For the text-containing cell, return its midpoint in [x, y] coordinate format. 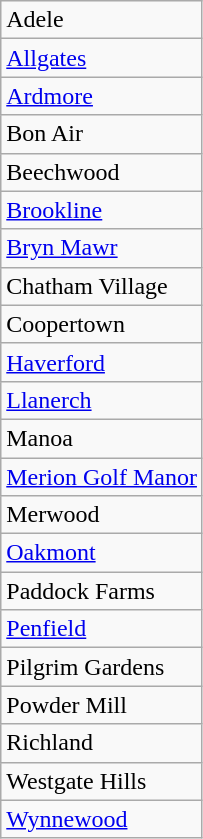
Adele [102, 20]
Bon Air [102, 134]
Pilgrim Gardens [102, 667]
Paddock Farms [102, 591]
Penfield [102, 629]
Haverford [102, 362]
Bryn Mawr [102, 248]
Wynnewood [102, 819]
Coopertown [102, 324]
Chatham Village [102, 286]
Westgate Hills [102, 781]
Beechwood [102, 172]
Ardmore [102, 96]
Brookline [102, 210]
Merwood [102, 515]
Richland [102, 743]
Oakmont [102, 553]
Allgates [102, 58]
Manoa [102, 438]
Powder Mill [102, 705]
Llanerch [102, 400]
Merion Golf Manor [102, 477]
